Locate the cell with the specified text and output its [x, y] center coordinate. 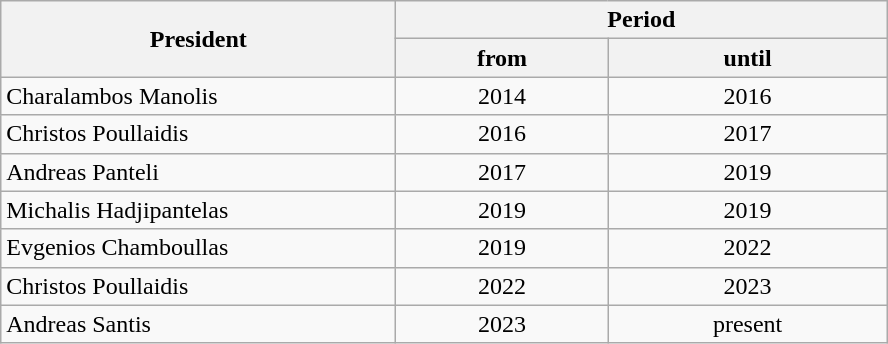
Michalis Hadjipantelas [198, 210]
until [748, 58]
2014 [502, 96]
Charalambos Manolis [198, 96]
Andreas Santis [198, 324]
Andreas Panteli [198, 172]
Period [642, 20]
Evgenios Chamboullas [198, 248]
from [502, 58]
present [748, 324]
President [198, 39]
